Identify which cell holds the provided text, then report its (x, y) central coordinate. 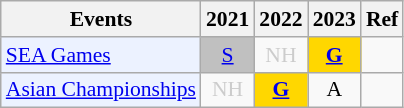
Ref (382, 19)
2022 (280, 19)
SEA Games (101, 55)
2023 (334, 19)
Asian Championships (101, 90)
Events (101, 19)
S (228, 55)
2021 (228, 19)
A (334, 90)
